Locate the cell with the specified text and output its (x, y) center coordinate. 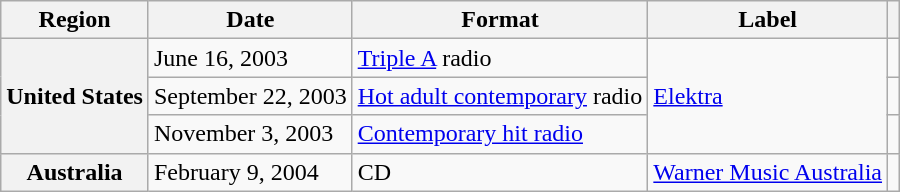
Hot adult contemporary radio (500, 96)
February 9, 2004 (250, 172)
Format (500, 20)
Elektra (768, 96)
November 3, 2003 (250, 134)
Warner Music Australia (768, 172)
CD (500, 172)
Australia (75, 172)
Region (75, 20)
June 16, 2003 (250, 58)
United States (75, 96)
Date (250, 20)
September 22, 2003 (250, 96)
Contemporary hit radio (500, 134)
Triple A radio (500, 58)
Label (768, 20)
